Locate the cell with the specified text and output its (X, Y) center coordinate. 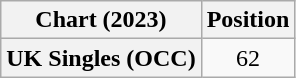
Chart (2023) (101, 20)
UK Singles (OCC) (101, 58)
62 (248, 58)
Position (248, 20)
